Detect which cell encompasses the target text, then output its (X, Y) center coordinate. 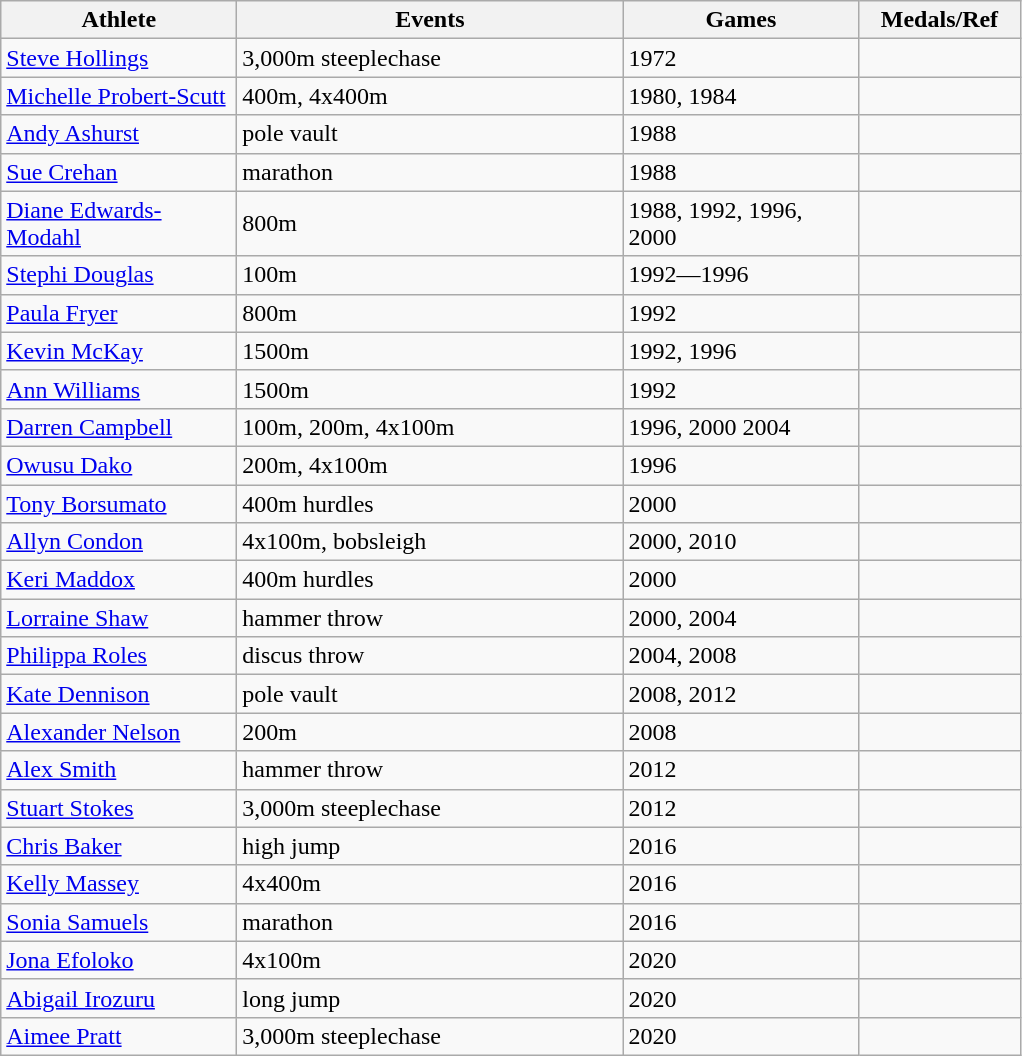
Stuart Stokes (119, 808)
Abigail Irozuru (119, 998)
Kate Dennison (119, 694)
Keri Maddox (119, 580)
4x100m (430, 960)
Events (430, 20)
discus throw (430, 656)
Diane Edwards-Modahl (119, 224)
Owusu Dako (119, 465)
400m, 4x400m (430, 96)
1980, 1984 (741, 96)
Medals/Ref (940, 20)
Sonia Samuels (119, 922)
1996, 2000 2004 (741, 427)
Sue Crehan (119, 172)
1992—1996 (741, 275)
Alexander Nelson (119, 732)
1992, 1996 (741, 351)
1996 (741, 465)
1972 (741, 58)
200m, 4x100m (430, 465)
2008, 2012 (741, 694)
Games (741, 20)
Kelly Massey (119, 884)
Paula Fryer (119, 313)
Aimee Pratt (119, 1036)
long jump (430, 998)
Alex Smith (119, 770)
Athlete (119, 20)
4x400m (430, 884)
200m (430, 732)
Andy Ashurst (119, 134)
Kevin McKay (119, 351)
Darren Campbell (119, 427)
Philippa Roles (119, 656)
2004, 2008 (741, 656)
Jona Efoloko (119, 960)
2000, 2004 (741, 618)
Chris Baker (119, 846)
high jump (430, 846)
2008 (741, 732)
Ann Williams (119, 389)
100m, 200m, 4x100m (430, 427)
4x100m, bobsleigh (430, 542)
1988, 1992, 1996, 2000 (741, 224)
Stephi Douglas (119, 275)
Michelle Probert-Scutt (119, 96)
Lorraine Shaw (119, 618)
Steve Hollings (119, 58)
Allyn Condon (119, 542)
100m (430, 275)
Tony Borsumato (119, 503)
2000, 2010 (741, 542)
